Search for the cell housing the specified text and yield its [x, y] center coordinate. 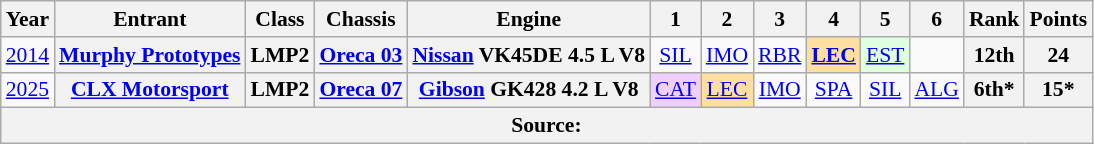
2 [727, 19]
SPA [834, 90]
2014 [28, 55]
12th [994, 55]
CAT [676, 90]
6th* [994, 90]
Rank [994, 19]
6 [936, 19]
Oreca 07 [360, 90]
Oreca 03 [360, 55]
Engine [528, 19]
Class [280, 19]
Murphy Prototypes [150, 55]
CLX Motorsport [150, 90]
ALG [936, 90]
Nissan VK45DE 4.5 L V8 [528, 55]
1 [676, 19]
2025 [28, 90]
EST [886, 55]
Entrant [150, 19]
4 [834, 19]
5 [886, 19]
15* [1058, 90]
Points [1058, 19]
RBR [780, 55]
Year [28, 19]
Gibson GK428 4.2 L V8 [528, 90]
3 [780, 19]
Chassis [360, 19]
24 [1058, 55]
Source: [546, 126]
